Detect which cell encompasses the target text, then output its [X, Y] center coordinate. 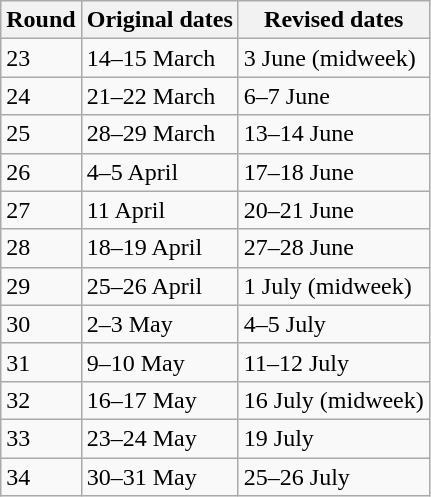
9–10 May [160, 362]
25 [41, 134]
2–3 May [160, 324]
28 [41, 248]
4–5 July [334, 324]
Revised dates [334, 20]
33 [41, 438]
30–31 May [160, 477]
20–21 June [334, 210]
19 July [334, 438]
16 July (midweek) [334, 400]
6–7 June [334, 96]
11–12 July [334, 362]
11 April [160, 210]
13–14 June [334, 134]
1 July (midweek) [334, 286]
25–26 July [334, 477]
Round [41, 20]
23 [41, 58]
4–5 April [160, 172]
14–15 March [160, 58]
29 [41, 286]
30 [41, 324]
23–24 May [160, 438]
16–17 May [160, 400]
24 [41, 96]
Original dates [160, 20]
34 [41, 477]
25–26 April [160, 286]
27 [41, 210]
17–18 June [334, 172]
21–22 March [160, 96]
32 [41, 400]
28–29 March [160, 134]
27–28 June [334, 248]
3 June (midweek) [334, 58]
31 [41, 362]
26 [41, 172]
18–19 April [160, 248]
